Search for the cell housing the specified text and yield its [X, Y] center coordinate. 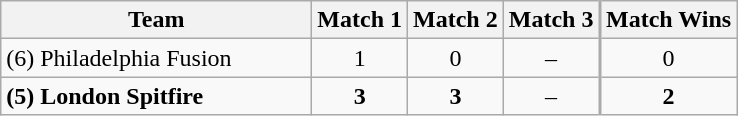
Match 1 [360, 20]
Match 2 [456, 20]
1 [360, 58]
Team [156, 20]
Match 3 [551, 20]
(6) Philadelphia Fusion [156, 58]
Match Wins [668, 20]
(5) London Spitfire [156, 96]
2 [668, 96]
